Detect which cell encompasses the target text, then output its (X, Y) center coordinate. 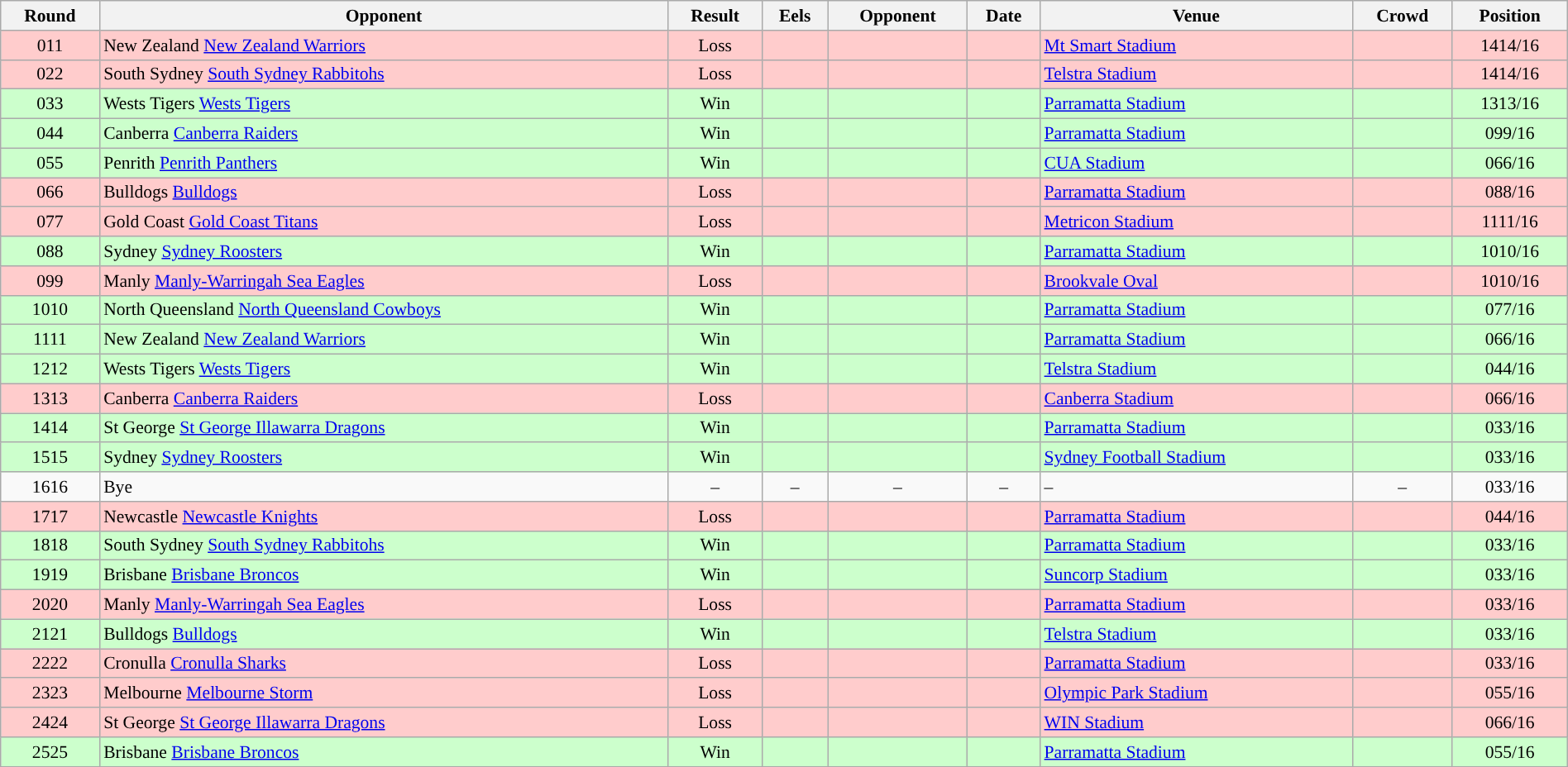
1111 (50, 340)
Date (1004, 16)
1616 (50, 487)
088/16 (1510, 193)
066 (50, 193)
1818 (50, 545)
1414 (50, 428)
1010 (50, 310)
011 (50, 45)
Mt Smart Stadium (1197, 45)
Bye (384, 487)
Metricon Stadium (1197, 222)
077 (50, 222)
2222 (50, 664)
077/16 (1510, 310)
1515 (50, 458)
044 (50, 134)
Sydney Football Stadium (1197, 458)
1919 (50, 575)
Suncorp Stadium (1197, 575)
Penrith Penrith Panthers (384, 163)
033 (50, 104)
088 (50, 251)
North Queensland North Queensland Cowboys (384, 310)
1212 (50, 369)
Cronulla Cronulla Sharks (384, 664)
Result (715, 16)
055 (50, 163)
1313 (50, 398)
Position (1510, 16)
Round (50, 16)
1717 (50, 517)
099/16 (1510, 134)
Crowd (1403, 16)
Venue (1197, 16)
Canberra Stadium (1197, 398)
2020 (50, 605)
2121 (50, 634)
1111/16 (1510, 222)
WIN Stadium (1197, 722)
Newcastle Newcastle Knights (384, 517)
CUA Stadium (1197, 163)
2525 (50, 752)
022 (50, 74)
2323 (50, 693)
Olympic Park Stadium (1197, 693)
Melbourne Melbourne Storm (384, 693)
099 (50, 281)
1313/16 (1510, 104)
Gold Coast Gold Coast Titans (384, 222)
Brookvale Oval (1197, 281)
Eels (795, 16)
2424 (50, 722)
